Pinpoint the cell where the given text exists, returning its [x, y] midpoint coordinate. 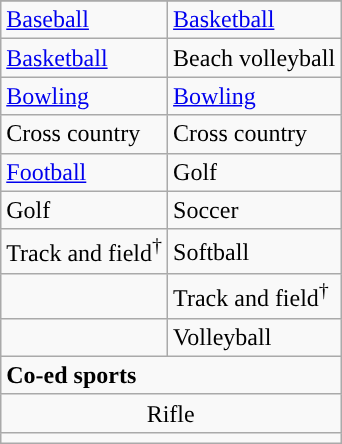
Softball [254, 252]
Volleyball [254, 337]
Football [84, 172]
Co-ed sports [171, 375]
Soccer [254, 210]
Beach volleyball [254, 58]
Rifle [171, 413]
Baseball [84, 20]
